Locate the cell with the specified text and output its [X, Y] center coordinate. 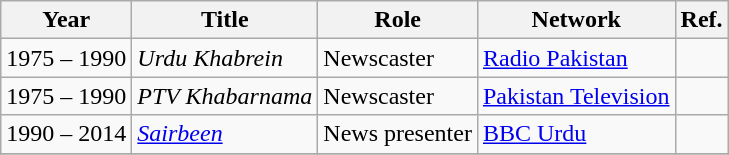
Year [66, 20]
Title [225, 20]
1990 – 2014 [66, 134]
Urdu Khabrein [225, 58]
BBC Urdu [576, 134]
Sairbeen [225, 134]
News presenter [398, 134]
Network [576, 20]
PTV Khabarnama [225, 96]
Ref. [702, 20]
Radio Pakistan [576, 58]
Role [398, 20]
Pakistan Television [576, 96]
